Locate the cell with the specified text and output its [x, y] center coordinate. 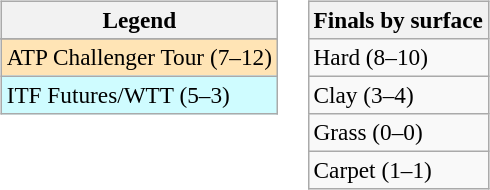
Grass (0–0) [398, 133]
Carpet (1–1) [398, 171]
ATP Challenger Tour (7–12) [139, 57]
Finals by surface [398, 20]
Legend [139, 20]
ITF Futures/WTT (5–3) [139, 95]
Clay (3–4) [398, 95]
Hard (8–10) [398, 57]
